Search for the cell housing the specified text and yield its [x, y] center coordinate. 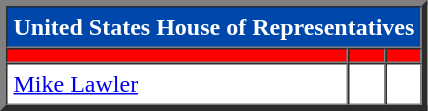
United States House of Representatives [214, 27]
Mike Lawler [177, 84]
